Identify which cell holds the provided text, then report its [x, y] central coordinate. 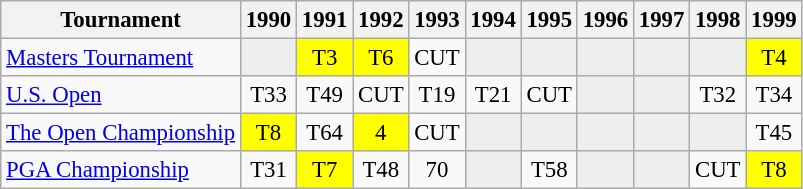
T58 [549, 170]
T48 [381, 170]
T49 [325, 95]
PGA Championship [121, 170]
1994 [493, 20]
T64 [325, 133]
Masters Tournament [121, 58]
1996 [605, 20]
1992 [381, 20]
70 [437, 170]
U.S. Open [121, 95]
1990 [268, 20]
T31 [268, 170]
1993 [437, 20]
4 [381, 133]
1999 [774, 20]
T45 [774, 133]
1998 [718, 20]
T4 [774, 58]
T32 [718, 95]
T19 [437, 95]
1997 [661, 20]
1995 [549, 20]
T34 [774, 95]
T21 [493, 95]
1991 [325, 20]
T33 [268, 95]
T6 [381, 58]
T3 [325, 58]
Tournament [121, 20]
The Open Championship [121, 133]
T7 [325, 170]
